From the cell containing the given text, extract its center point as (x, y) coordinate. 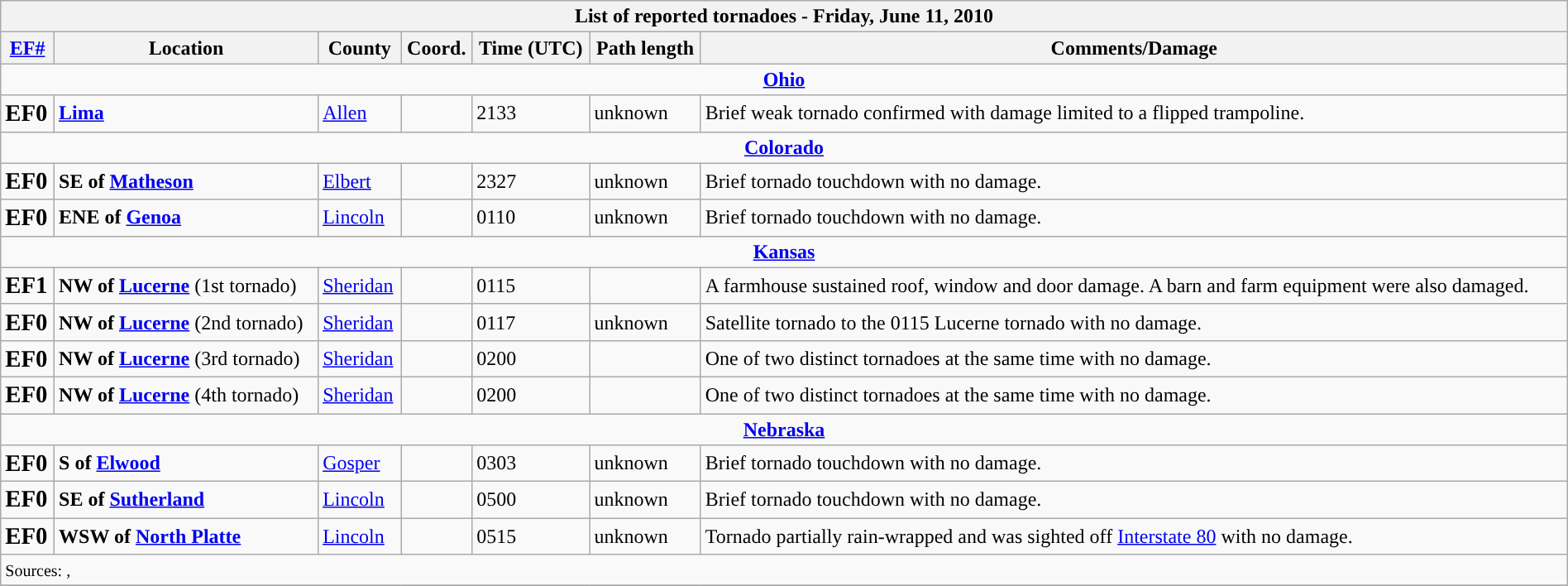
NW of Lucerne (3rd tornado) (187, 358)
SE of Matheson (187, 181)
SE of Sutherland (187, 500)
Coord. (437, 48)
EF1 (28, 286)
0500 (531, 500)
Time (UTC) (531, 48)
List of reported tornadoes - Friday, June 11, 2010 (784, 17)
Path length (645, 48)
0303 (531, 464)
Tornado partially rain-wrapped and was sighted off Interstate 80 with no damage. (1134, 536)
0110 (531, 218)
Kansas (784, 252)
County (360, 48)
NW of Lucerne (1st tornado) (187, 286)
Satellite tornado to the 0115 Lucerne tornado with no damage. (1134, 322)
Gosper (360, 464)
Location (187, 48)
Elbert (360, 181)
Lima (187, 113)
NW of Lucerne (2nd tornado) (187, 322)
Comments/Damage (1134, 48)
2133 (531, 113)
Allen (360, 113)
0117 (531, 322)
Brief weak tornado confirmed with damage limited to a flipped trampoline. (1134, 113)
Nebraska (784, 430)
Ohio (784, 79)
NW of Lucerne (4th tornado) (187, 395)
Colorado (784, 147)
A farmhouse sustained roof, window and door damage. A barn and farm equipment were also damaged. (1134, 286)
0115 (531, 286)
S of Elwood (187, 464)
EF# (28, 48)
0515 (531, 536)
2327 (531, 181)
WSW of North Platte (187, 536)
ENE of Genoa (187, 218)
Sources: , (784, 570)
